Provide the [x, y] coordinate of the cell's center where the given text is located.  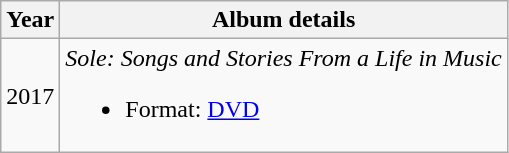
2017 [30, 96]
Album details [284, 20]
Year [30, 20]
Sole: Songs and Stories From a Life in MusicFormat: DVD [284, 96]
